From the cell containing the given text, extract its center point as [X, Y] coordinate. 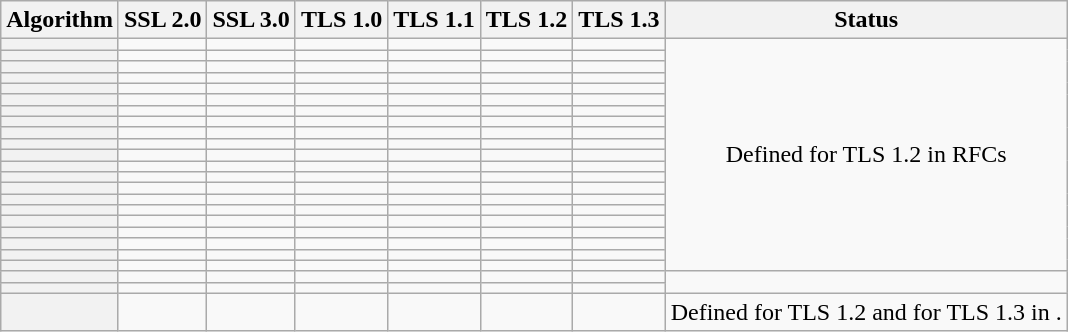
TLS 1.2 [526, 20]
TLS 1.1 [434, 20]
Defined for TLS 1.2 in RFCs [866, 155]
Algorithm [60, 20]
Defined for TLS 1.2 and for TLS 1.3 in . [866, 312]
Status [866, 20]
SSL 3.0 [251, 20]
TLS 1.0 [341, 20]
SSL 2.0 [162, 20]
TLS 1.3 [619, 20]
